Return (x, y) of the center of cell containing provided text 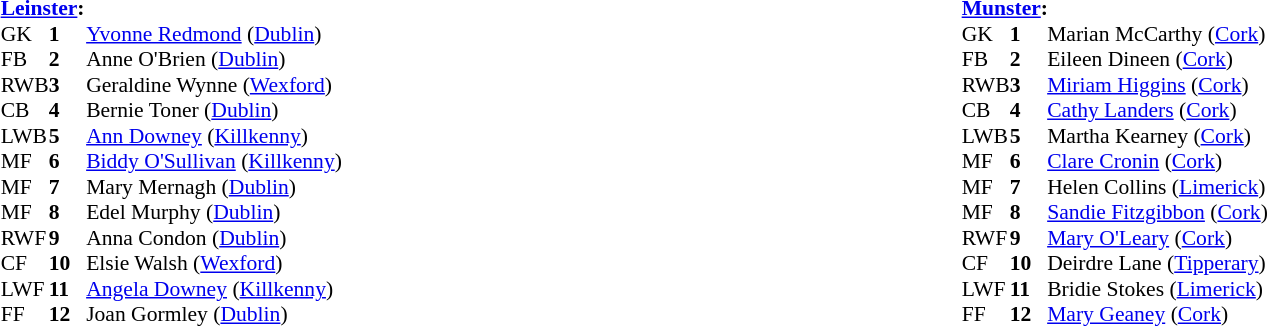
Geraldine Wynne (Wexford) (214, 85)
Mary Mernagh (Dublin) (214, 187)
Elsie Walsh (Wexford) (214, 263)
Anna Condon (Dublin) (214, 238)
Yvonne Redmond (Dublin) (214, 34)
Ann Downey (Killkenny) (214, 136)
Anne O'Brien (Dublin) (214, 59)
Angela Downey (Killkenny) (214, 289)
Biddy O'Sullivan (Killkenny) (214, 161)
Edel Murphy (Dublin) (214, 213)
Bernie Toner (Dublin) (214, 111)
